Output the [X, Y] coordinate of the center of the cell containing the given text.  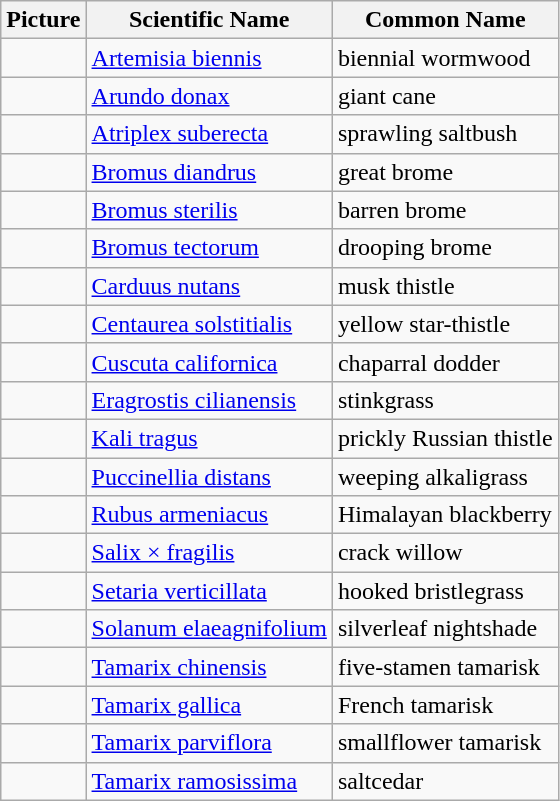
great brome [445, 172]
Atriplex suberecta [209, 134]
crack willow [445, 553]
Centaurea solstitialis [209, 324]
Bromus diandrus [209, 172]
yellow star-thistle [445, 324]
smallflower tamarisk [445, 743]
Carduus nutans [209, 286]
Artemisia biennis [209, 58]
hooked bristlegrass [445, 591]
Picture [44, 20]
French tamarisk [445, 705]
five-stamen tamarisk [445, 667]
Arundo donax [209, 96]
Salix × fragilis [209, 553]
Tamarix ramosissima [209, 781]
sprawling saltbush [445, 134]
weeping alkaligrass [445, 477]
Eragrostis cilianensis [209, 400]
Himalayan blackberry [445, 515]
Cuscuta californica [209, 362]
saltcedar [445, 781]
Common Name [445, 20]
giant cane [445, 96]
Tamarix gallica [209, 705]
Puccinellia distans [209, 477]
musk thistle [445, 286]
Scientific Name [209, 20]
Rubus armeniacus [209, 515]
Tamarix chinensis [209, 667]
silverleaf nightshade [445, 629]
drooping brome [445, 248]
Kali tragus [209, 438]
biennial wormwood [445, 58]
Tamarix parviflora [209, 743]
stinkgrass [445, 400]
Solanum elaeagnifolium [209, 629]
prickly Russian thistle [445, 438]
Bromus tectorum [209, 248]
barren brome [445, 210]
Bromus sterilis [209, 210]
chaparral dodder [445, 362]
Setaria verticillata [209, 591]
